For the text-containing cell, return its midpoint in [x, y] coordinate format. 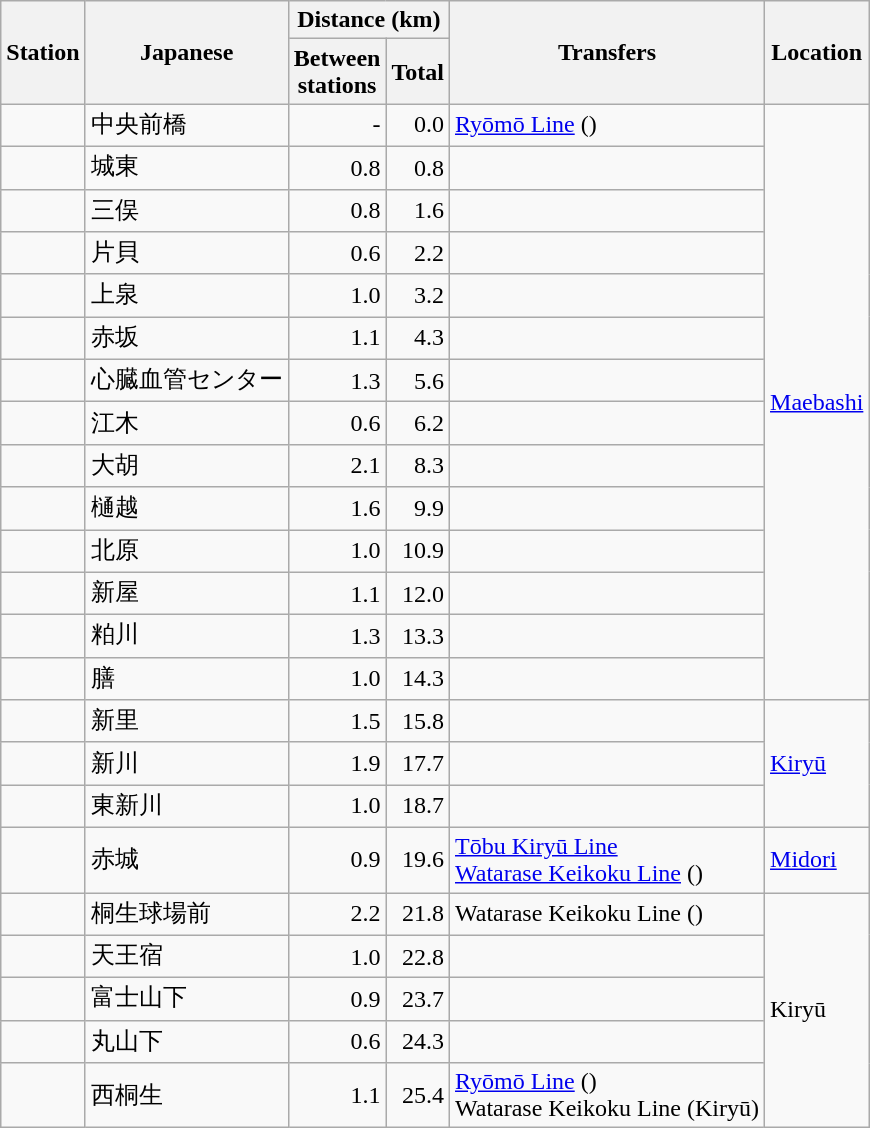
樋越 [186, 508]
丸山下 [186, 1042]
- [337, 126]
天王宿 [186, 956]
Tōbu Kiryū LineWatarase Keikoku Line () [606, 860]
Ryōmō Line () [606, 126]
19.6 [418, 860]
6.2 [418, 424]
23.7 [418, 1000]
上泉 [186, 296]
城東 [186, 168]
9.9 [418, 508]
Transfers [606, 52]
14.3 [418, 678]
1.9 [337, 764]
三俣 [186, 210]
21.8 [418, 914]
1.5 [337, 722]
粕川 [186, 636]
北原 [186, 552]
赤坂 [186, 338]
新里 [186, 722]
18.7 [418, 806]
西桐生 [186, 1096]
4.3 [418, 338]
Midori [817, 860]
桐生球場前 [186, 914]
Ryōmō Line ()Watarase Keikoku Line (Kiryū) [606, 1096]
片貝 [186, 254]
13.3 [418, 636]
Betweenstations [337, 72]
Location [817, 52]
Station [43, 52]
Maebashi [817, 402]
心臓血管センター [186, 380]
5.6 [418, 380]
22.8 [418, 956]
3.2 [418, 296]
江木 [186, 424]
膳 [186, 678]
新川 [186, 764]
2.1 [337, 466]
10.9 [418, 552]
15.8 [418, 722]
0.0 [418, 126]
中央前橋 [186, 126]
Total [418, 72]
Distance (km) [368, 20]
Watarase Keikoku Line () [606, 914]
Japanese [186, 52]
24.3 [418, 1042]
大胡 [186, 466]
17.7 [418, 764]
25.4 [418, 1096]
赤城 [186, 860]
8.3 [418, 466]
新屋 [186, 594]
富士山下 [186, 1000]
12.0 [418, 594]
東新川 [186, 806]
